Capture the cell that displays the provided text and extract its [x, y] central coordinate. 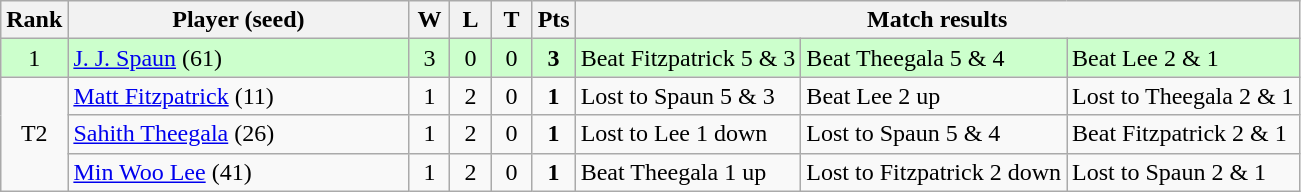
T [512, 20]
Matt Fitzpatrick (11) [238, 96]
Beat Lee 2 & 1 [1184, 58]
Beat Theegala 1 up [688, 172]
Rank [34, 20]
Match results [937, 20]
Lost to Theegala 2 & 1 [1184, 96]
Lost to Spaun 5 & 3 [688, 96]
W [430, 20]
Pts [554, 20]
Lost to Lee 1 down [688, 134]
T2 [34, 134]
Sahith Theegala (26) [238, 134]
Lost to Spaun 5 & 4 [934, 134]
Beat Fitzpatrick 5 & 3 [688, 58]
Beat Theegala 5 & 4 [934, 58]
Lost to Fitzpatrick 2 down [934, 172]
Min Woo Lee (41) [238, 172]
Beat Fitzpatrick 2 & 1 [1184, 134]
J. J. Spaun (61) [238, 58]
Lost to Spaun 2 & 1 [1184, 172]
Beat Lee 2 up [934, 96]
L [470, 20]
Player (seed) [238, 20]
